Return the (X, Y) coordinate for the center point of the cell that contains the specified text.  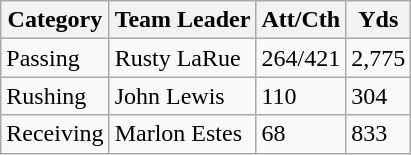
68 (301, 134)
Passing (55, 58)
Rushing (55, 96)
Yds (378, 20)
Rusty LaRue (182, 58)
264/421 (301, 58)
2,775 (378, 58)
833 (378, 134)
Receiving (55, 134)
Marlon Estes (182, 134)
304 (378, 96)
Att/Cth (301, 20)
Team Leader (182, 20)
John Lewis (182, 96)
110 (301, 96)
Category (55, 20)
